Output the [X, Y] coordinate of the center of the cell containing the given text.  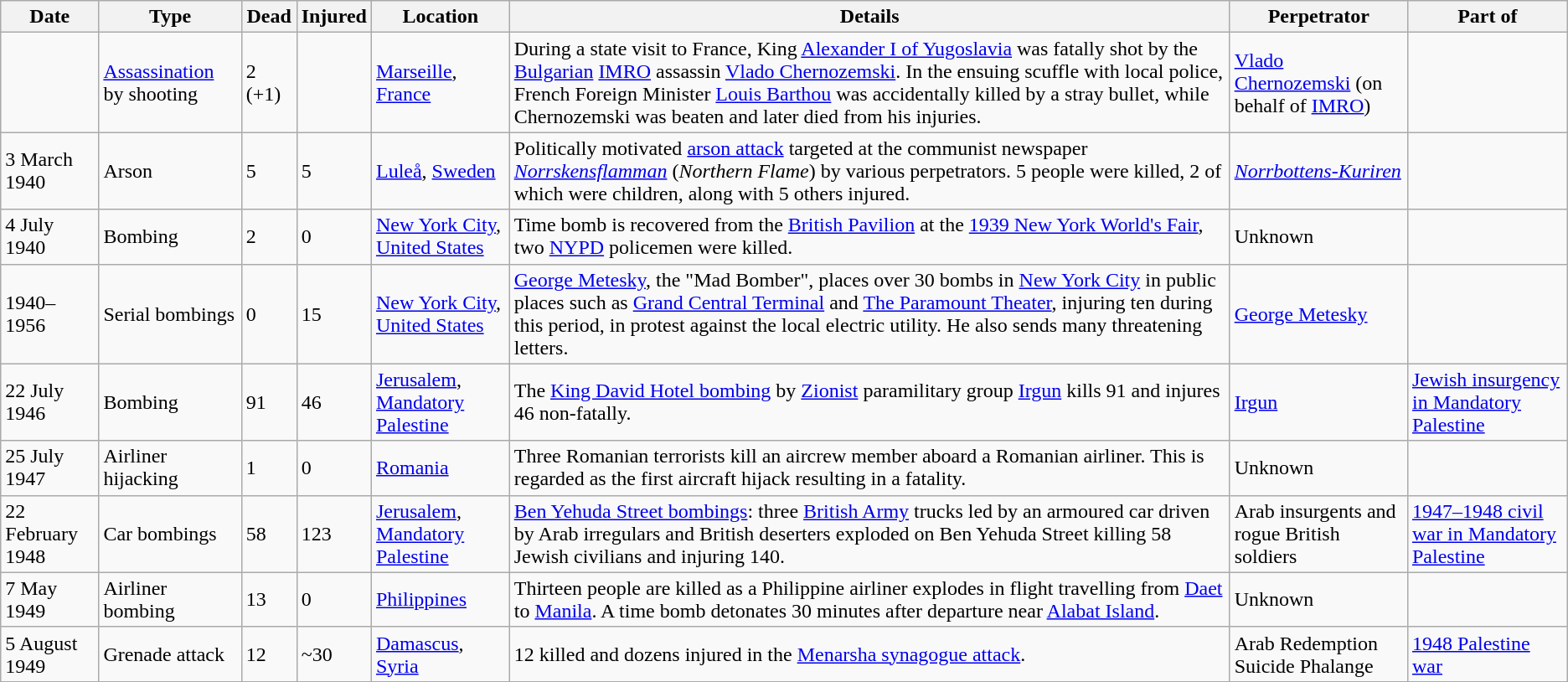
Irgun [1318, 402]
George Metesky [1318, 313]
46 [333, 402]
Vlado Chernozemski (on behalf of IMRO) [1318, 82]
Assassination by shooting [170, 82]
Airliner hijacking [170, 468]
5 August 1949 [50, 654]
2 (+1) [269, 82]
Damascus, Syria [441, 654]
Date [50, 17]
Time bomb is recovered from the British Pavilion at the 1939 New York World's Fair, two NYPD policemen were killed. [869, 236]
1947–1948 civil war in Mandatory Palestine [1488, 534]
Grenade attack [170, 654]
Details [869, 17]
1948 Palestine war [1488, 654]
Injured [333, 17]
1940–1956 [50, 313]
2 [269, 236]
123 [333, 534]
Philippines [441, 600]
Arab Redemption Suicide Phalange [1318, 654]
91 [269, 402]
The King David Hotel bombing by Zionist paramilitary group Irgun kills 91 and injures 46 non-fatally. [869, 402]
12 [269, 654]
Dead [269, 17]
Arab insurgents and rogue British soldiers [1318, 534]
Airliner bombing [170, 600]
Luleå, Sweden [441, 171]
3 March 1940 [50, 171]
15 [333, 313]
1 [269, 468]
4 July 1940 [50, 236]
22 July 1946 [50, 402]
7 May 1949 [50, 600]
22 February 1948 [50, 534]
Three Romanian terrorists kill an aircrew member aboard a Romanian airliner. This is regarded as the first aircraft hijack resulting in a fatality. [869, 468]
Type [170, 17]
Romania [441, 468]
13 [269, 600]
12 killed and dozens injured in the Menarsha synagogue attack. [869, 654]
25 July 1947 [50, 468]
Marseille, France [441, 82]
Norrbottens-Kuriren [1318, 171]
~30 [333, 654]
Serial bombings [170, 313]
Arson [170, 171]
Part of [1488, 17]
58 [269, 534]
Perpetrator [1318, 17]
Jewish insurgency in Mandatory Palestine [1488, 402]
Car bombings [170, 534]
Location [441, 17]
